Capture the cell that displays the provided text and extract its (x, y) central coordinate. 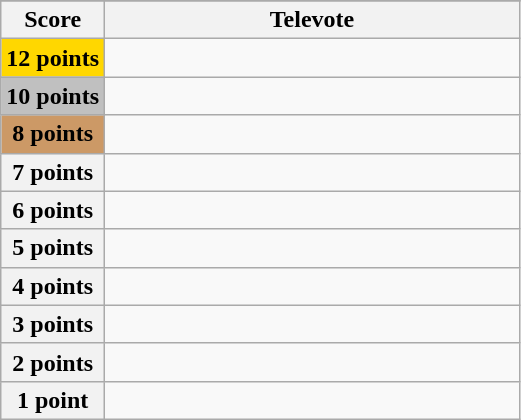
10 points (53, 96)
1 point (53, 400)
2 points (53, 362)
Score (53, 20)
Televote (312, 20)
3 points (53, 324)
6 points (53, 210)
8 points (53, 134)
12 points (53, 58)
4 points (53, 286)
7 points (53, 172)
5 points (53, 248)
